Capture the cell that displays the provided text and extract its (x, y) central coordinate. 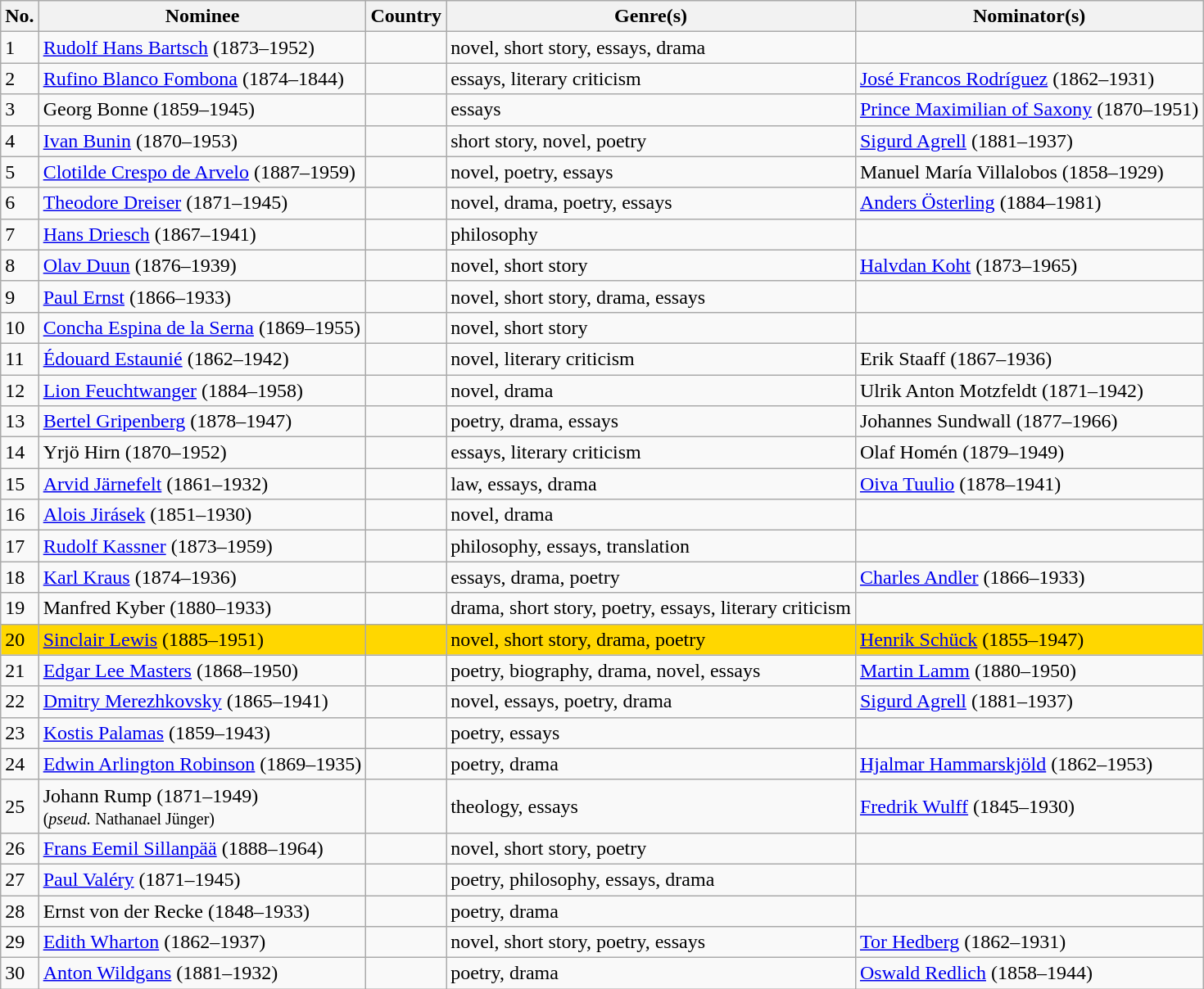
18 (20, 577)
Arvid Järnefelt (1861–1932) (202, 484)
12 (20, 391)
Édouard Estaunié (1862–1942) (202, 359)
novel, literary criticism (651, 359)
25 (20, 806)
Alois Jirásek (1851–1930) (202, 515)
Charles Andler (1866–1933) (1029, 577)
7 (20, 234)
Lion Feuchtwanger (1884–1958) (202, 391)
20 (20, 639)
19 (20, 608)
novel, short story, essays, drama (651, 47)
José Francos Rodríguez (1862–1931) (1029, 79)
Genre(s) (651, 16)
Bertel Gripenberg (1878–1947) (202, 422)
Martin Lamm (1880–1950) (1029, 671)
poetry, philosophy, essays, drama (651, 879)
27 (20, 879)
30 (20, 973)
13 (20, 422)
novel, essays, poetry, drama (651, 702)
1 (20, 47)
Paul Valéry (1871–1945) (202, 879)
Concha Espina de la Serna (1869–1955) (202, 327)
Henrik Schück (1855–1947) (1029, 639)
28 (20, 911)
Hjalmar Hammarskjöld (1862–1953) (1029, 764)
Manuel María Villalobos (1858–1929) (1029, 172)
Anders Österling (1884–1981) (1029, 203)
Ernst von der Recke (1848–1933) (202, 911)
Edgar Lee Masters (1868–1950) (202, 671)
law, essays, drama (651, 484)
Sinclair Lewis (1885–1951) (202, 639)
6 (20, 203)
essays, drama, poetry (651, 577)
novel, short story, poetry, essays (651, 942)
Hans Driesch (1867–1941) (202, 234)
26 (20, 848)
poetry, drama, essays (651, 422)
Yrjö Hirn (1870–1952) (202, 453)
novel, short story, drama, essays (651, 296)
theology, essays (651, 806)
Edwin Arlington Robinson (1869–1935) (202, 764)
Tor Hedberg (1862–1931) (1029, 942)
Karl Kraus (1874–1936) (202, 577)
philosophy (651, 234)
Manfred Kyber (1880–1933) (202, 608)
Kostis Palamas (1859–1943) (202, 733)
Oiva Tuulio (1878–1941) (1029, 484)
15 (20, 484)
poetry, essays (651, 733)
Clotilde Crespo de Arvelo (1887–1959) (202, 172)
8 (20, 265)
Johannes Sundwall (1877–1966) (1029, 422)
Ulrik Anton Motzfeldt (1871–1942) (1029, 391)
11 (20, 359)
Nominee (202, 16)
5 (20, 172)
3 (20, 110)
Oswald Redlich (1858–1944) (1029, 973)
Paul Ernst (1866–1933) (202, 296)
2 (20, 79)
Country (406, 16)
Johann Rump (1871–1949)(pseud. Nathanael Jünger) (202, 806)
No. (20, 16)
Fredrik Wulff (1845–1930) (1029, 806)
novel, poetry, essays (651, 172)
24 (20, 764)
Ivan Bunin (1870–1953) (202, 141)
Prince Maximilian of Saxony (1870–1951) (1029, 110)
14 (20, 453)
Halvdan Koht (1873–1965) (1029, 265)
Georg Bonne (1859–1945) (202, 110)
Dmitry Merezhkovsky (1865–1941) (202, 702)
Rudolf Kassner (1873–1959) (202, 546)
23 (20, 733)
Rudolf Hans Bartsch (1873–1952) (202, 47)
short story, novel, poetry (651, 141)
Anton Wildgans (1881–1932) (202, 973)
Olaf Homén (1879–1949) (1029, 453)
Erik Staaff (1867–1936) (1029, 359)
4 (20, 141)
Olav Duun (1876–1939) (202, 265)
10 (20, 327)
philosophy, essays, translation (651, 546)
29 (20, 942)
Theodore Dreiser (1871–1945) (202, 203)
drama, short story, poetry, essays, literary criticism (651, 608)
Frans Eemil Sillanpää (1888–1964) (202, 848)
9 (20, 296)
essays (651, 110)
novel, short story, drama, poetry (651, 639)
17 (20, 546)
novel, drama, poetry, essays (651, 203)
novel, short story, poetry (651, 848)
Rufino Blanco Fombona (1874–1844) (202, 79)
Edith Wharton (1862–1937) (202, 942)
poetry, biography, drama, novel, essays (651, 671)
22 (20, 702)
16 (20, 515)
21 (20, 671)
Nominator(s) (1029, 16)
